Find where the given text appears and provide that cell's center as (x, y) coordinate. 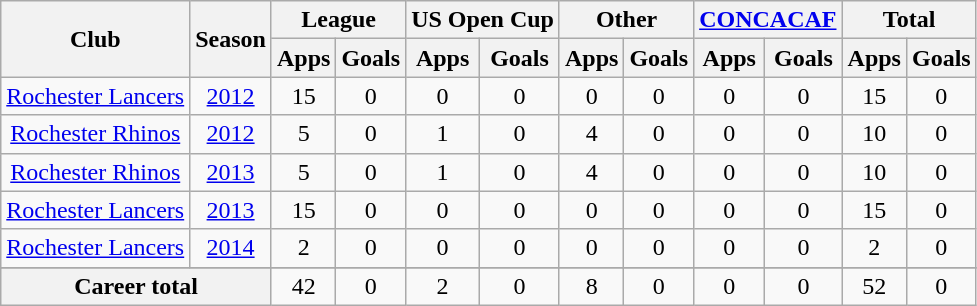
US Open Cup (483, 20)
Season (231, 39)
CONCACAF (768, 20)
8 (591, 286)
42 (303, 286)
Club (96, 39)
Other (626, 20)
2014 (231, 248)
Total (909, 20)
Career total (136, 286)
League (338, 20)
52 (874, 286)
